Determine the [x, y] coordinate at the center of the cell enclosing the given text.  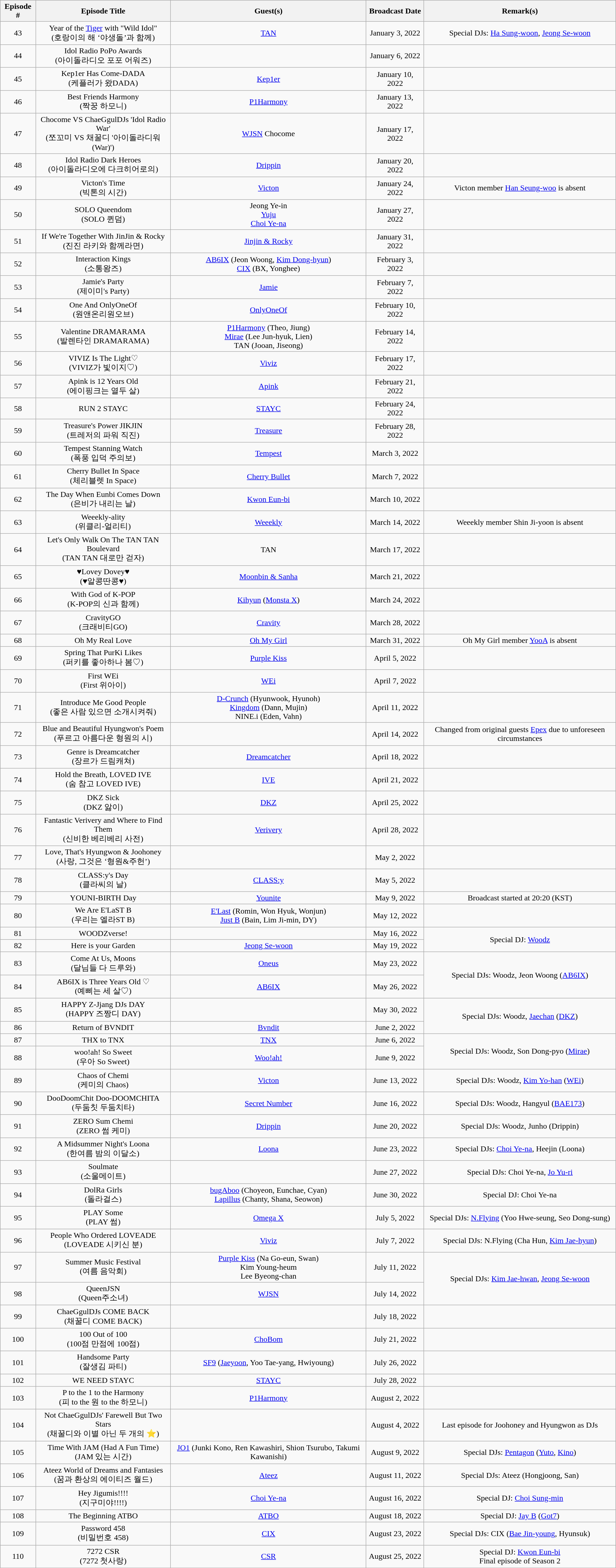
♥Lovey Dovey♥(♥알콩딴콩♥) [103, 577]
August 11, 2022 [395, 1475]
March 10, 2022 [395, 500]
WJSN [269, 1294]
Bvndit [269, 1027]
99 [18, 1317]
47 [18, 134]
Weeekly-ality(위클리-얼리티) [103, 522]
107 [18, 1498]
96 [18, 1241]
June 2, 2022 [395, 1027]
P1Harmony (Theo, Jiung)Mirae (Lee Jun-hyuk, Lien)TAN (Jooan, Jiseong) [269, 336]
80 [18, 916]
March 24, 2022 [395, 600]
January 17, 2022 [395, 134]
People Who Ordered LOVEADE(LOVEADE 시키신 분) [103, 1241]
Episode Title [103, 11]
68 [18, 640]
bugAboo (Choyeon, Eunchae, Cyan)Lapillus (Chanty, Shana, Seowon) [269, 1195]
WE NEED STAYC [103, 1380]
Love, That's Hyungwon & Joohoney(사랑, 그것은 ‘형원&주헌’) [103, 857]
53 [18, 287]
Jamie's Party(제이미's Party) [103, 287]
Chaos of Chemi(케미의 Chaos) [103, 1081]
Purple Kiss [269, 658]
Special DJ: Jay B (Got7) [520, 1516]
Summer Music Festival(여름 음악회) [103, 1267]
94 [18, 1195]
Kihyun (Monsta X) [269, 600]
57 [18, 386]
89 [18, 1081]
77 [18, 857]
64 [18, 550]
67 [18, 623]
January 27, 2022 [395, 215]
100 [18, 1339]
June 9, 2022 [395, 1058]
71 [18, 707]
CLASS:y's Day(클라씨의 날) [103, 880]
Treasure's Power JIKJIN(트레저의 파워 직진) [103, 431]
June 27, 2022 [395, 1172]
June 16, 2022 [395, 1103]
Broadcast started at 20:20 (KST) [520, 898]
Cherry Bullet [269, 477]
61 [18, 477]
May 16, 2022 [395, 933]
July 5, 2022 [395, 1218]
Special DJ: Kwon Eun-biFinal episode of Season 2 [520, 1556]
DooDoomChit Doo-DOOMCHITA(두둠칫 두둠치타) [103, 1103]
January 20, 2022 [395, 165]
Blue and Beautiful Hyungwon's Poem(푸르고 아름다운 형원의 시) [103, 734]
January 6, 2022 [395, 56]
48 [18, 165]
March 21, 2022 [395, 577]
VIVIZ Is The Light♡(VIVIZ가 빛이지♡) [103, 363]
60 [18, 453]
July 21, 2022 [395, 1339]
January 31, 2022 [395, 241]
74 [18, 780]
May 12, 2022 [395, 916]
Last episode for Joohoney and Hyungwon as DJs [520, 1425]
Younite [269, 898]
July 18, 2022 [395, 1317]
Secret Number [269, 1103]
76 [18, 830]
Woo!ah! [269, 1058]
44 [18, 56]
59 [18, 431]
102 [18, 1380]
January 3, 2022 [395, 33]
June 6, 2022 [395, 1040]
Special DJs: Woodz, Jeon Woong (AB6IX) [520, 975]
April 7, 2022 [395, 681]
WEi [269, 681]
D-Crunch (Hyunwook, Hyunoh)Kingdom (Dann, Mujin)NINE.i (Eden, Vahn) [269, 707]
55 [18, 336]
CSR [269, 1556]
July 11, 2022 [395, 1267]
April 5, 2022 [395, 658]
May 23, 2022 [395, 964]
IVE [269, 780]
March 31, 2022 [395, 640]
66 [18, 600]
Hold the Breath, LOVED IVE(숨 참고 LOVED IVE) [103, 780]
August 25, 2022 [395, 1556]
Special DJs: Woodz, Hangyul (BAE173) [520, 1103]
Let's Only Walk On The TAN TAN Boulevard(TAN TAN 대로만 걷자) [103, 550]
Oh My Real Love [103, 640]
Special DJs: Ateez (Hongjoong, San) [520, 1475]
51 [18, 241]
Victon member Han Seung-woo is absent [520, 188]
QueenJSN(Queen주소녀) [103, 1294]
ATBO [269, 1516]
E'Last (Romin, Won Hyuk, Wonjun)Just B (Bain, Lim Ji-min, DY) [269, 916]
Password 458(비밀번호 458) [103, 1533]
Special DJs: Woodz, Son Dong-pyo (Mirae) [520, 1051]
February 7, 2022 [395, 287]
Special DJs: Woodz, Jaechan (DKZ) [520, 1016]
Soulmate(소울메이트) [103, 1172]
RUN 2 STAYC [103, 408]
May 19, 2022 [395, 946]
March 14, 2022 [395, 522]
July 7, 2022 [395, 1241]
7272 CSR(7272 첫사랑) [103, 1556]
Guest(s) [269, 11]
February 17, 2022 [395, 363]
CLASS:y [269, 880]
93 [18, 1172]
P to the 1 to the Harmony(피 to the 원 to the 하모니) [103, 1398]
Cravity [269, 623]
Special DJs: Kim Jae-hwan, Jeong Se-woon [520, 1279]
Special DJ: Choi Ye-na [520, 1195]
April 18, 2022 [395, 757]
Special DJs: Ha Sung-woon, Jeong Se-woon [520, 33]
Jamie [269, 287]
A Midsummer Night's Loona(한여름 밤의 이달소) [103, 1149]
Special DJs: CIX (Bae Jin-young, Hyunsuk) [520, 1533]
August 4, 2022 [395, 1425]
90 [18, 1103]
Spring That PurKi Likes(퍼키를 좋아하나 봄♡) [103, 658]
69 [18, 658]
Idol Radio PoPo Awards(아이돌라디오 포포 어워즈) [103, 56]
CIX [269, 1533]
June 23, 2022 [395, 1149]
73 [18, 757]
May 26, 2022 [395, 987]
Kep1er [269, 79]
95 [18, 1218]
Hey Jigumis!!!!(지구미야!!!!) [103, 1498]
Handsome Party(잘생김 파티) [103, 1362]
Episode # [18, 11]
Cherry Bullet In Space(체리블렛 In Space) [103, 477]
Jeong Se-woon [269, 946]
88 [18, 1058]
Special DJs: Woodz, Junho (Drippin) [520, 1126]
Victon's Time(빅톤의 시간) [103, 188]
Kwon Eun-bi [269, 500]
Treasure [269, 431]
One And OnlyOneOf(원앤온리원오브) [103, 310]
Come At Us, Moons(달님들 다 드루와) [103, 964]
Weeekly [269, 522]
April 11, 2022 [395, 707]
Apink is 12 Years Old(에이핑크는 열두 살) [103, 386]
Oh My Girl [269, 640]
PLAY Some(PLAY 썸) [103, 1218]
ChaeGgulDJs COME BACK(채꿀디 COME BACK) [103, 1317]
March 28, 2022 [395, 623]
Year of the Tiger with "Wild Idol"(호랑이의 해 ‘야생돌’과 함께) [103, 33]
May 9, 2022 [395, 898]
June 20, 2022 [395, 1126]
February 28, 2022 [395, 431]
Chocome VS ChaeGgulDJs 'Idol Radio War'(쪼꼬미 VS 채꿀디 '아이돌라디워(War)') [103, 134]
52 [18, 264]
100 Out of 100(100점 만점에 100점) [103, 1339]
June 30, 2022 [395, 1195]
Ateez [269, 1475]
91 [18, 1126]
THX to TNX [103, 1040]
Omega X [269, 1218]
Special DJs: Woodz, Kim Yo-han (WEi) [520, 1081]
August 9, 2022 [395, 1453]
Dreamcatcher [269, 757]
April 28, 2022 [395, 830]
TNX [269, 1040]
August 2, 2022 [395, 1398]
104 [18, 1425]
Tempest [269, 453]
May 2, 2022 [395, 857]
May 5, 2022 [395, 880]
August 16, 2022 [395, 1498]
Interaction Kings(소통왕즈) [103, 264]
ChoBom [269, 1339]
DolRa Girls(돌라걸스) [103, 1195]
106 [18, 1475]
February 24, 2022 [395, 408]
February 10, 2022 [395, 310]
Special DJ: Woodz [520, 940]
98 [18, 1294]
ZERO Sum Chemi(ZERO 썸 케미) [103, 1126]
Changed from original guests Epex due to unforeseen circumstances [520, 734]
83 [18, 964]
109 [18, 1533]
April 25, 2022 [395, 803]
Return of BVNDIT [103, 1027]
The Day When Eunbi Comes Down(은비가 내리는 날) [103, 500]
86 [18, 1027]
July 14, 2022 [395, 1294]
June 13, 2022 [395, 1081]
54 [18, 310]
AB6IX [269, 987]
Choi Ye-na [269, 1498]
The Beginning ATBO [103, 1516]
Purple Kiss (Na Go-eun, Swan)Kim Young-heumLee Byeong-chan [269, 1267]
OnlyOneOf [269, 310]
85 [18, 1010]
Not ChaeGgulDJs' Farewell But Two Stars(채꿀디와 이별 아닌 두 개의 ⭐) [103, 1425]
AB6IX (Jeon Woong, Kim Dong-hyun)CIX (BX, Yonghee) [269, 264]
April 21, 2022 [395, 780]
45 [18, 79]
DKZ [269, 803]
Broadcast Date [395, 11]
65 [18, 577]
Moonbin & Sanha [269, 577]
Tempest Stanning Watch(폭풍 입덕 주의보) [103, 453]
62 [18, 500]
101 [18, 1362]
Ateez World of Dreams and Fantasies(꿈과 환상의 에이티즈 월드) [103, 1475]
February 3, 2022 [395, 264]
August 23, 2022 [395, 1533]
84 [18, 987]
AB6IX is Three Years Old ♡(예삐는 세 살♡) [103, 987]
Verivery [269, 830]
March 3, 2022 [395, 453]
We Are E'LaST B(우리는 엘라ST B) [103, 916]
Loona [269, 1149]
75 [18, 803]
Apink [269, 386]
February 21, 2022 [395, 386]
If We're Together With JinJin & Rocky(진진 라키와 함께라면) [103, 241]
103 [18, 1398]
Fantastic Verivery and Where to Find Them(신비한 베리베리 사전) [103, 830]
With God of K-POP(K-POP의 신과 함께) [103, 600]
Special DJs: N.Flying (Cha Hun, Kim Jae-hyun) [520, 1241]
Special DJs: N.Flying (Yoo Hwe-seung, Seo Dong-sung) [520, 1218]
Weeekly member Shin Ji-yoon is absent [520, 522]
58 [18, 408]
70 [18, 681]
July 26, 2022 [395, 1362]
Valentine DRAMARAMA(발렌타인 DRAMARAMA) [103, 336]
July 28, 2022 [395, 1380]
78 [18, 880]
87 [18, 1040]
April 14, 2022 [395, 734]
JO1 (Junki Kono, Ren Kawashiri, Shion Tsurubo, Takumi Kawanishi) [269, 1453]
Oneus [269, 964]
HAPPY Z-Jjang DJs DAY(HAPPY 즈짱디 DAY) [103, 1010]
Jinjin & Rocky [269, 241]
February 14, 2022 [395, 336]
Kep1er Has Come-DADA(케플러가 왔DADA) [103, 79]
YOUNI-BIRTH Day [103, 898]
79 [18, 898]
January 24, 2022 [395, 188]
Here is your Garden [103, 946]
Special DJs: Pentagon (Yuto, Kino) [520, 1453]
WOODZverse! [103, 933]
110 [18, 1556]
March 17, 2022 [395, 550]
92 [18, 1149]
January 10, 2022 [395, 79]
Special DJs: Choi Ye-na, Jo Yu-ri [520, 1172]
81 [18, 933]
Best Friends Harmony(짝꿍 하모니) [103, 102]
82 [18, 946]
56 [18, 363]
105 [18, 1453]
97 [18, 1267]
Introduce Me Good People(좋은 사람 있으면 소개시켜줘) [103, 707]
46 [18, 102]
Genre is Dreamcatcher(장르가 드림캐쳐) [103, 757]
108 [18, 1516]
Remark(s) [520, 11]
SOLO Queendom(SOLO 퀸덤) [103, 215]
First WEi(First 위아이) [103, 681]
August 18, 2022 [395, 1516]
Special DJ: Choi Sung-min [520, 1498]
January 13, 2022 [395, 102]
72 [18, 734]
May 30, 2022 [395, 1010]
Idol Radio Dark Heroes(아이돌라디오에 다크히어로의) [103, 165]
WJSN Chocome [269, 134]
Jeong Ye-inYujuChoi Ye-na [269, 215]
Time With JAM (Had A Fun Time)(JAM 있는 시간) [103, 1453]
Special DJs: Choi Ye-na, Heejin (Loona) [520, 1149]
43 [18, 33]
woo!ah! So Sweet(우아 So Sweet) [103, 1058]
DKZ Sick(DKZ 앓이) [103, 803]
CravityGO(크래비티GO) [103, 623]
SF9 (Jaeyoon, Yoo Tae-yang, Hwiyoung) [269, 1362]
Oh My Girl member YooA is absent [520, 640]
63 [18, 522]
50 [18, 215]
49 [18, 188]
March 7, 2022 [395, 477]
